Find where the given text appears and provide that cell's center as [x, y] coordinate. 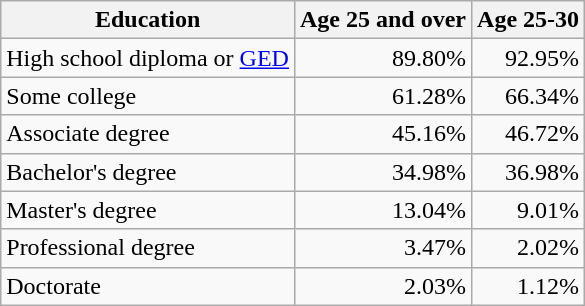
45.16% [382, 134]
46.72% [528, 134]
Professional degree [148, 248]
Age 25-30 [528, 20]
Master's degree [148, 210]
36.98% [528, 172]
92.95% [528, 58]
61.28% [382, 96]
3.47% [382, 248]
Education [148, 20]
66.34% [528, 96]
9.01% [528, 210]
Age 25 and over [382, 20]
High school diploma or GED [148, 58]
Doctorate [148, 286]
34.98% [382, 172]
Bachelor's degree [148, 172]
89.80% [382, 58]
Some college [148, 96]
2.02% [528, 248]
Associate degree [148, 134]
2.03% [382, 286]
1.12% [528, 286]
13.04% [382, 210]
